Pinpoint the cell where the given text exists, returning its (X, Y) midpoint coordinate. 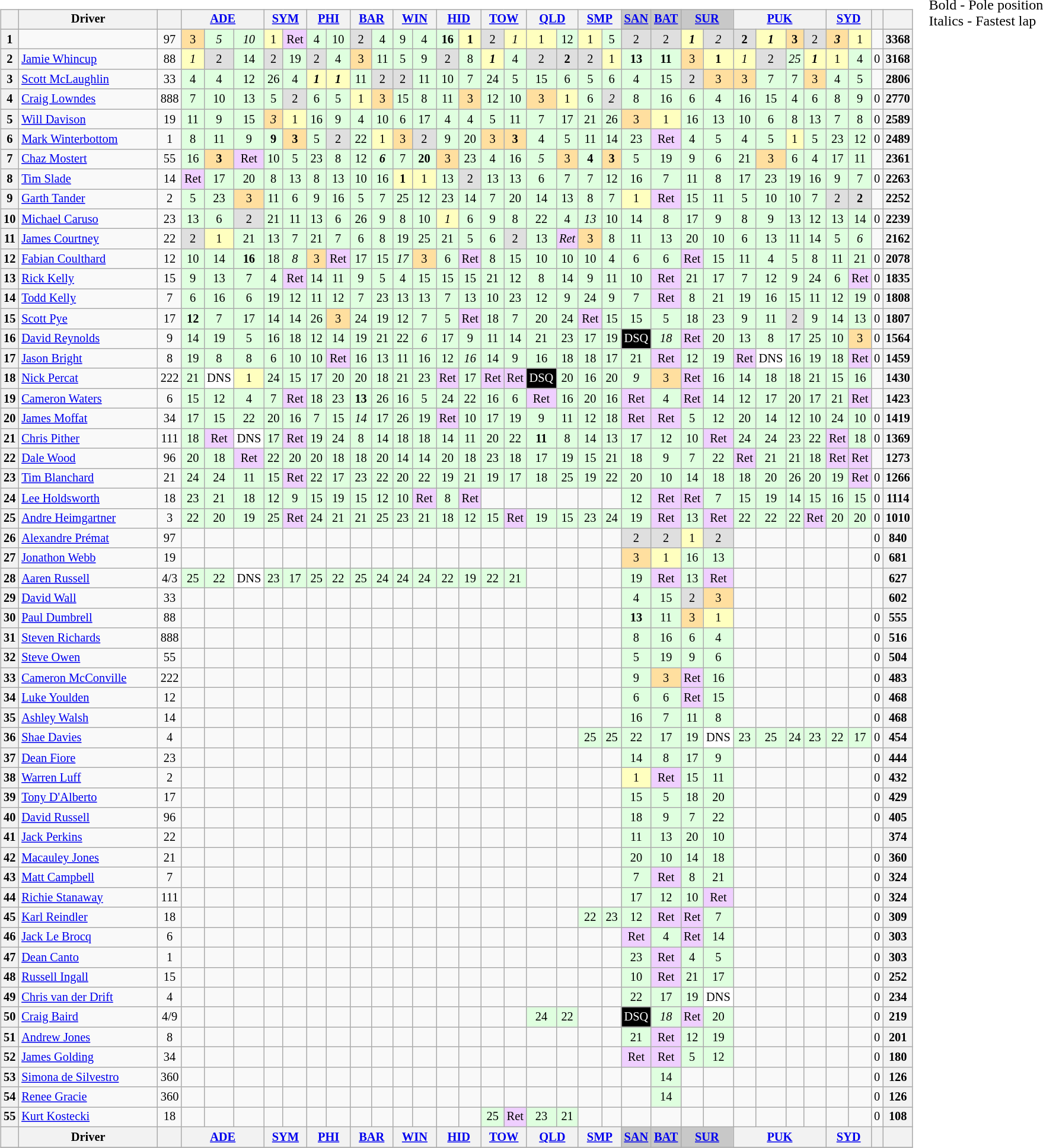
Jason Bright (88, 359)
483 (898, 678)
1807 (898, 318)
43 (9, 878)
Luke Youlden (88, 698)
454 (898, 738)
Ashley Walsh (88, 718)
Todd Kelly (88, 299)
Michael Caruso (88, 219)
35 (9, 718)
504 (898, 658)
3168 (898, 59)
2162 (898, 239)
Nick Percat (88, 378)
4/3 (170, 578)
38 (9, 778)
2589 (898, 119)
47 (9, 957)
2489 (898, 139)
Renee Gracie (88, 1097)
David Wall (88, 598)
31 (9, 638)
405 (898, 818)
Chaz Mostert (88, 159)
Tony D'Alberto (88, 798)
Jack Perkins (88, 838)
429 (898, 798)
516 (898, 638)
374 (898, 838)
28 (9, 578)
2263 (898, 179)
Craig Baird (88, 1017)
Russell Ingall (88, 977)
David Reynolds (88, 339)
Richie Stanaway (88, 898)
Jamie Whincup (88, 59)
53 (9, 1077)
Dean Canto (88, 957)
Steven Richards (88, 638)
Macauley Jones (88, 857)
Dean Fiore (88, 758)
627 (898, 578)
Lee Holdsworth (88, 498)
29 (9, 598)
Jack Le Brocq (88, 937)
Karl Reindler (88, 917)
Paul Dumbrell (88, 618)
54 (9, 1097)
Tim Blanchard (88, 479)
James Golding (88, 1057)
Steve Owen (88, 658)
Fabian Coulthard (88, 259)
2806 (898, 79)
219 (898, 1017)
252 (898, 977)
James Courtney (88, 239)
1835 (898, 279)
3368 (898, 39)
48 (9, 977)
Kurt Kostecki (88, 1117)
201 (898, 1037)
2361 (898, 159)
49 (9, 997)
39 (9, 798)
46 (9, 937)
Jonathon Webb (88, 558)
1273 (898, 458)
Cameron Waters (88, 398)
Dale Wood (88, 458)
Garth Tander (88, 199)
Andre Heimgartner (88, 518)
Simona de Silvestro (88, 1077)
52 (9, 1057)
Scott McLaughlin (88, 79)
432 (898, 778)
50 (9, 1017)
44 (9, 898)
180 (898, 1057)
1430 (898, 378)
37 (9, 758)
1419 (898, 419)
Cameron McConville (88, 678)
602 (898, 598)
James Moffat (88, 419)
Will Davison (88, 119)
Chris van der Drift (88, 997)
1010 (898, 518)
1266 (898, 479)
27 (9, 558)
51 (9, 1037)
41 (9, 838)
36 (9, 738)
1114 (898, 498)
1564 (898, 339)
2770 (898, 99)
30 (9, 618)
555 (898, 618)
Rick Kelly (88, 279)
Alexandre Prémat (88, 538)
1808 (898, 299)
Tim Slade (88, 179)
1369 (898, 438)
2239 (898, 219)
40 (9, 818)
309 (898, 917)
Craig Lowndes (88, 99)
Mark Winterbottom (88, 139)
2078 (898, 259)
45 (9, 917)
Warren Luff (88, 778)
Scott Pye (88, 318)
681 (898, 558)
42 (9, 857)
Matt Campbell (88, 878)
108 (898, 1117)
444 (898, 758)
Chris Pither (88, 438)
840 (898, 538)
Andrew Jones (88, 1037)
Aaren Russell (88, 578)
David Russell (88, 818)
Shae Davies (88, 738)
4/9 (170, 1017)
32 (9, 658)
234 (898, 997)
1423 (898, 398)
1459 (898, 359)
2252 (898, 199)
